Provide the [x, y] coordinate of the cell's center where the given text is located.  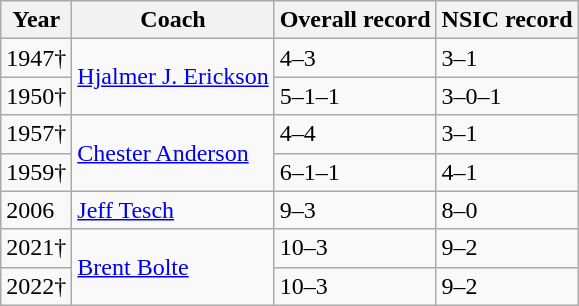
Overall record [355, 20]
1950† [36, 96]
1957† [36, 134]
4–4 [355, 134]
Chester Anderson [173, 153]
2021† [36, 248]
8–0 [507, 210]
4–3 [355, 58]
6–1–1 [355, 172]
Coach [173, 20]
2022† [36, 286]
Brent Bolte [173, 267]
3–0–1 [507, 96]
4–1 [507, 172]
Year [36, 20]
9–3 [355, 210]
Jeff Tesch [173, 210]
2006 [36, 210]
Hjalmer J. Erickson [173, 77]
1947† [36, 58]
1959† [36, 172]
5–1–1 [355, 96]
NSIC record [507, 20]
